Pinpoint the cell where the given text exists, returning its (X, Y) midpoint coordinate. 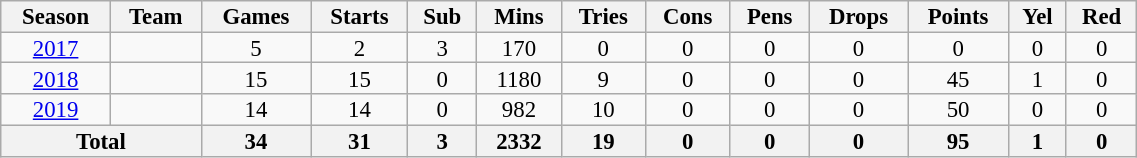
Games (256, 16)
Drops (858, 16)
2 (360, 48)
45 (958, 78)
9 (603, 78)
982 (520, 110)
95 (958, 140)
170 (520, 48)
Yel (1037, 16)
2017 (56, 48)
2332 (520, 140)
Cons (688, 16)
34 (256, 140)
10 (603, 110)
Starts (360, 16)
Red (1101, 16)
Sub (442, 16)
19 (603, 140)
Total (101, 140)
Team (156, 16)
Points (958, 16)
Pens (770, 16)
31 (360, 140)
2018 (56, 78)
5 (256, 48)
2019 (56, 110)
Tries (603, 16)
1180 (520, 78)
Mins (520, 16)
50 (958, 110)
Season (56, 16)
